Locate the cell with the specified text and output its [X, Y] center coordinate. 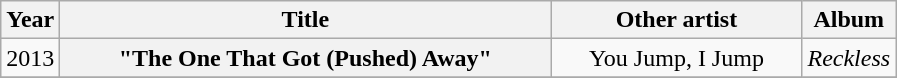
Title [306, 20]
Other artist [676, 20]
Album [849, 20]
"The One That Got (Pushed) Away" [306, 58]
Year [30, 20]
Reckless [849, 58]
2013 [30, 58]
You Jump, I Jump [676, 58]
